Return the (x, y) coordinate for the center point of the cell that contains the specified text.  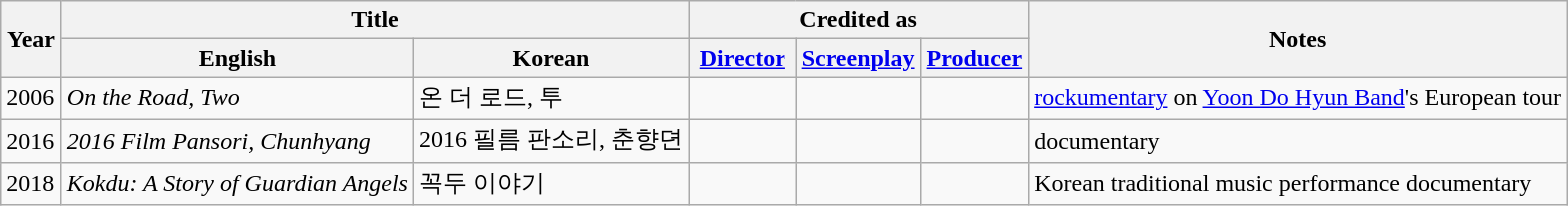
Year (32, 39)
English (237, 58)
Title (374, 20)
Screenplay (858, 58)
Korean (550, 58)
꼭두 이야기 (550, 184)
2018 (32, 184)
2006 (32, 98)
2016 필름 판소리, 춘향뎐 (550, 140)
2016 Film Pansori, Chunhyang (237, 140)
Producer (975, 58)
온 더 로드, 투 (550, 98)
2016 (32, 140)
documentary (1298, 140)
rockumentary on Yoon Do Hyun Band's European tour (1298, 98)
Korean traditional music performance documentary (1298, 184)
On the Road, Two (237, 98)
Director (744, 58)
Kokdu: A Story of Guardian Angels (237, 184)
Credited as (859, 20)
Notes (1298, 39)
